Capture the cell that displays the provided text and extract its (x, y) central coordinate. 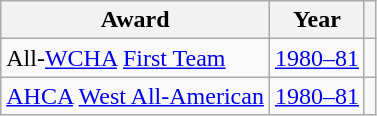
All-WCHA First Team (136, 58)
Year (316, 20)
AHCA West All-American (136, 96)
Award (136, 20)
